Search for the cell housing the specified text and yield its (X, Y) center coordinate. 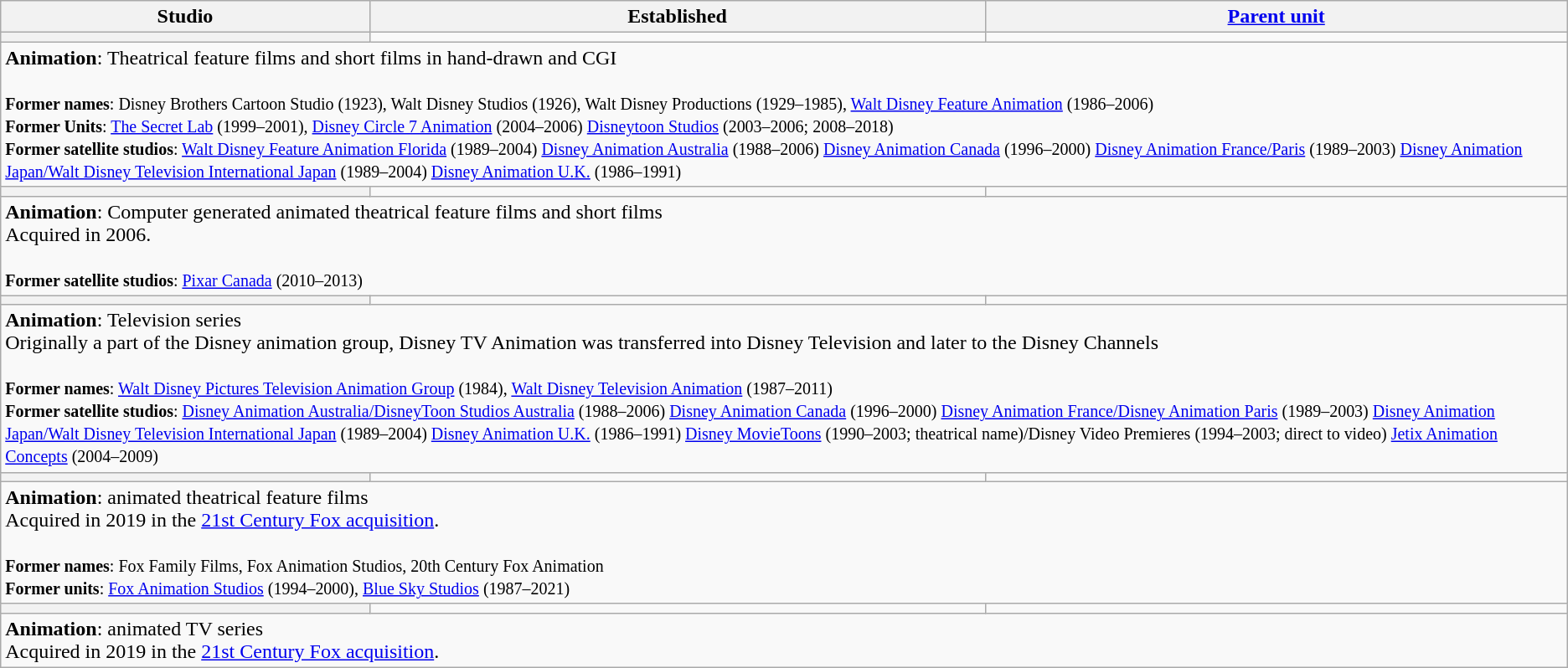
Established (677, 17)
Studio (185, 17)
Animation: animated TV seriesAcquired in 2019 in the 21st Century Fox acquisition. (784, 640)
Animation: Computer generated animated theatrical feature films and short filmsAcquired in 2006.Former satellite studios: Pixar Canada (2010–2013) (784, 246)
Parent unit (1277, 17)
